Return the [X, Y] coordinate for the center point of the cell that contains the specified text.  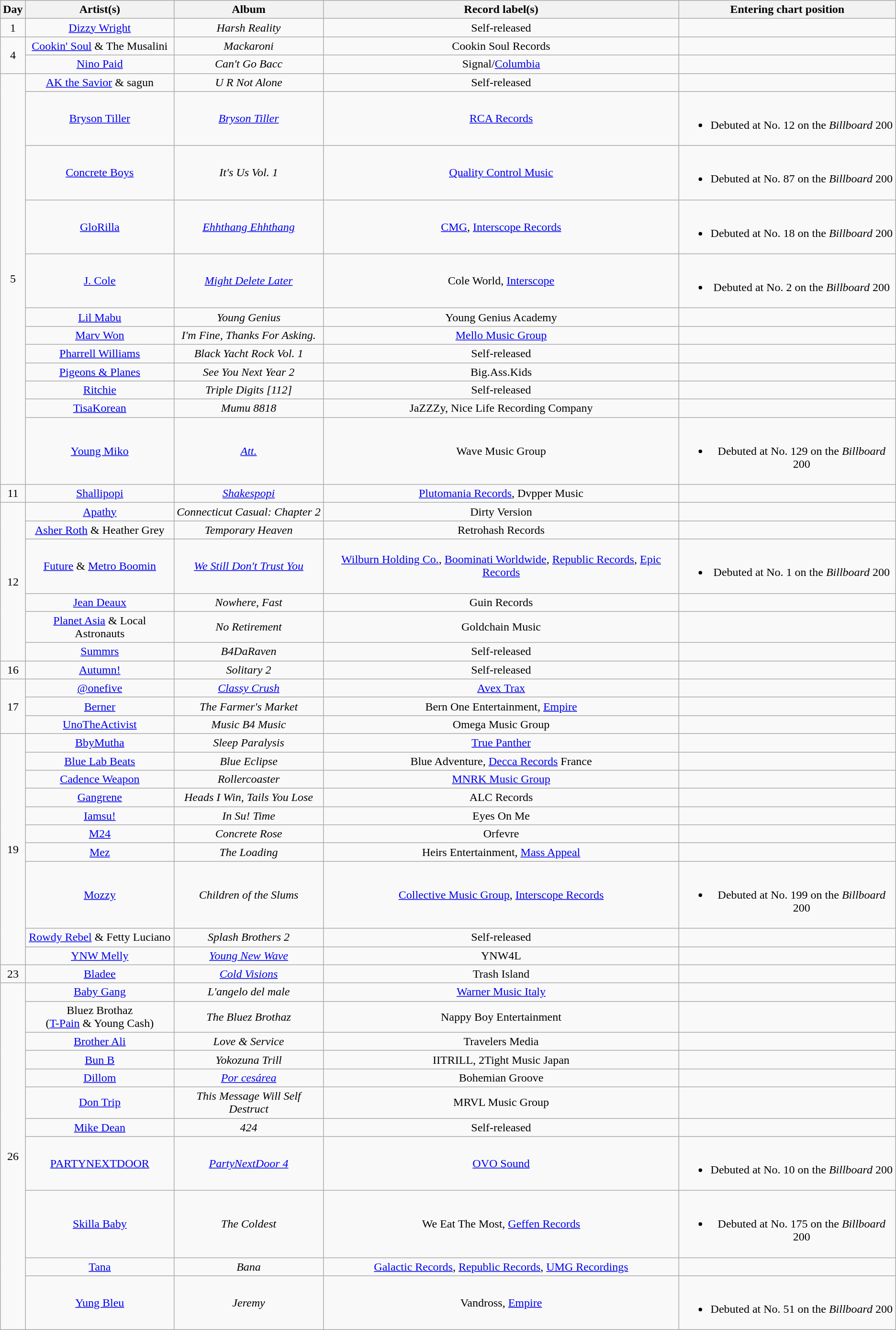
Warner Music Italy [502, 992]
U R Not Alone [248, 82]
Bohemian Groove [502, 1078]
Bladee [100, 974]
Debuted at No. 199 on the Billboard 200 [787, 895]
Asher Roth & Heather Grey [100, 530]
Love & Service [248, 1041]
Blue Adventure, Decca Records France [502, 761]
MNRK Music Group [502, 779]
Debuted at No. 175 on the Billboard 200 [787, 1224]
23 [13, 974]
Apathy [100, 512]
Shallipopi [100, 494]
Debuted at No. 51 on the Billboard 200 [787, 1303]
Rowdy Rebel & Fetty Luciano [100, 937]
Debuted at No. 10 on the Billboard 200 [787, 1163]
ALC Records [502, 798]
5 [13, 279]
Black Yacht Rock Vol. 1 [248, 353]
Dillom [100, 1078]
Debuted at No. 129 on the Billboard 200 [787, 451]
PARTYNEXTDOOR [100, 1163]
PartyNextDoor 4 [248, 1163]
Children of the Slums [248, 895]
Jeremy [248, 1303]
Yung Bleu [100, 1303]
Triple Digits [112] [248, 390]
Future & Metro Boomin [100, 566]
Brother Ali [100, 1041]
Mez [100, 852]
Autumn! [100, 670]
Nappy Boy Entertainment [502, 1017]
Por cesárea [248, 1078]
Cadence Weapon [100, 779]
Dirty Version [502, 512]
Ritchie [100, 390]
Record label(s) [502, 10]
Debuted at No. 87 on the Billboard 200 [787, 172]
26 [13, 1157]
We Eat The Most, Geffen Records [502, 1224]
Debuted at No. 1 on the Billboard 200 [787, 566]
Marv Won [100, 335]
17 [13, 706]
Solitary 2 [248, 670]
BbyMutha [100, 743]
Concrete Boys [100, 172]
Might Delete Later [248, 281]
Guin Records [502, 602]
Berner [100, 706]
Cookin' Soul & The Musalini [100, 46]
M24 [100, 834]
Young Genius Academy [502, 317]
YNW4L [502, 956]
Pharrell Williams [100, 353]
Mozzy [100, 895]
Shakespopi [248, 494]
Iamsu! [100, 816]
MRVL Music Group [502, 1102]
Big.Ass.Kids [502, 372]
Signal/Columbia [502, 64]
Travelers Media [502, 1041]
Debuted at No. 2 on the Billboard 200 [787, 281]
The Bluez Brothaz [248, 1017]
Nino Paid [100, 64]
Harsh Reality [248, 28]
Mumu 8818 [248, 408]
Planet Asia & Local Astronauts [100, 627]
The Coldest [248, 1224]
12 [13, 582]
YNW Melly [100, 956]
This Message Will Self Destruct [248, 1102]
Debuted at No. 12 on the Billboard 200 [787, 119]
See You Next Year 2 [248, 372]
Mike Dean [100, 1127]
Blue Lab Beats [100, 761]
L'angelo del male [248, 992]
Omega Music Group [502, 724]
Young Genius [248, 317]
Trash Island [502, 974]
UnoTheActivist [100, 724]
JaZZZy, Nice Life Recording Company [502, 408]
Avex Trax [502, 688]
Heirs Entertainment, Mass Appeal [502, 852]
CMG, Interscope Records [502, 227]
Plutomania Records, Dvpper Music [502, 494]
Lil Mabu [100, 317]
True Panther [502, 743]
Temporary Heaven [248, 530]
Young Miko [100, 451]
Summrs [100, 652]
Bana [248, 1267]
Ehhthang Ehhthang [248, 227]
Goldchain Music [502, 627]
Galactic Records, Republic Records, UMG Recordings [502, 1267]
11 [13, 494]
Connecticut Casual: Chapter 2 [248, 512]
16 [13, 670]
Yokozuna Trill [248, 1059]
Album [248, 10]
Wilburn Holding Co., Boominati Worldwide, Republic Records, Epic Records [502, 566]
Collective Music Group, Interscope Records [502, 895]
AK the Savior & sagun [100, 82]
IITRILL, 2Tight Music Japan [502, 1059]
Baby Gang [100, 992]
Concrete Rose [248, 834]
Nowhere, Fast [248, 602]
Sleep Paralysis [248, 743]
RCA Records [502, 119]
Quality Control Music [502, 172]
Classy Crush [248, 688]
Orfevre [502, 834]
The Loading [248, 852]
Mello Music Group [502, 335]
Heads I Win, Tails You Lose [248, 798]
Vandross, Empire [502, 1303]
Att. [248, 451]
Entering chart position [787, 10]
Cold Visions [248, 974]
1 [13, 28]
19 [13, 849]
Music B4 Music [248, 724]
Don Trip [100, 1102]
Retrohash Records [502, 530]
Bluez Brothaz (T-Pain & Young Cash) [100, 1017]
OVO Sound [502, 1163]
GloRilla [100, 227]
B4DaRaven [248, 652]
Eyes On Me [502, 816]
It's Us Vol. 1 [248, 172]
Mackaroni [248, 46]
Bun B [100, 1059]
424 [248, 1127]
Cole World, Interscope [502, 281]
Young New Wave [248, 956]
Wave Music Group [502, 451]
Jean Deaux [100, 602]
Splash Brothers 2 [248, 937]
Gangrene [100, 798]
Cookin Soul Records [502, 46]
Debuted at No. 18 on the Billboard 200 [787, 227]
The Farmer's Market [248, 706]
Rollercoaster [248, 779]
Tana [100, 1267]
Can't Go Bacc [248, 64]
Day [13, 10]
Dizzy Wright [100, 28]
Pigeons & Planes [100, 372]
No Retirement [248, 627]
We Still Don't Trust You [248, 566]
Artist(s) [100, 10]
4 [13, 55]
TisaKorean [100, 408]
Bern One Entertainment, Empire [502, 706]
Blue Eclipse [248, 761]
I'm Fine, Thanks For Asking. [248, 335]
J. Cole [100, 281]
Skilla Baby [100, 1224]
@onefive [100, 688]
In Su! Time [248, 816]
